Identify which cell holds the provided text, then report its [x, y] central coordinate. 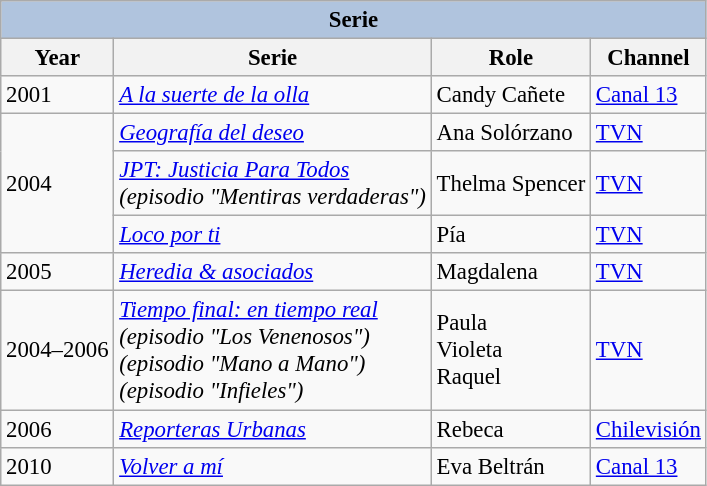
Reporteras Urbanas [272, 429]
Magdalena [510, 273]
Eva Beltrán [510, 466]
JPT: Justicia Para Todos(episodio "Mentiras verdaderas") [272, 184]
Tiempo final: en tiempo real(episodio "Los Venenosos")(episodio "Mano a Mano")(episodio "Infieles") [272, 350]
Heredia & asociados [272, 273]
Thelma Spencer [510, 184]
PaulaVioletaRaquel [510, 350]
Pía [510, 235]
Chilevisión [649, 429]
Geografía del deseo [272, 133]
2006 [58, 429]
Year [58, 58]
2004–2006 [58, 350]
Candy Cañete [510, 95]
Rebeca [510, 429]
A la suerte de la olla [272, 95]
2001 [58, 95]
Channel [649, 58]
2004 [58, 184]
2010 [58, 466]
Loco por ti [272, 235]
Volver a mí [272, 466]
2005 [58, 273]
Ana Solórzano [510, 133]
Role [510, 58]
